Return the (x, y) coordinate for the center point of the cell that contains the specified text.  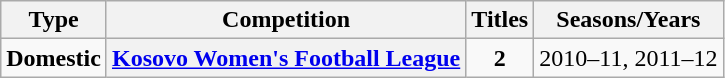
Seasons/Years (628, 20)
Titles (500, 20)
Competition (286, 20)
2 (500, 58)
2010–11, 2011–12 (628, 58)
Kosovo Women's Football League (286, 58)
Domestic (54, 58)
Type (54, 20)
